Locate the cell with the specified text and output its [x, y] center coordinate. 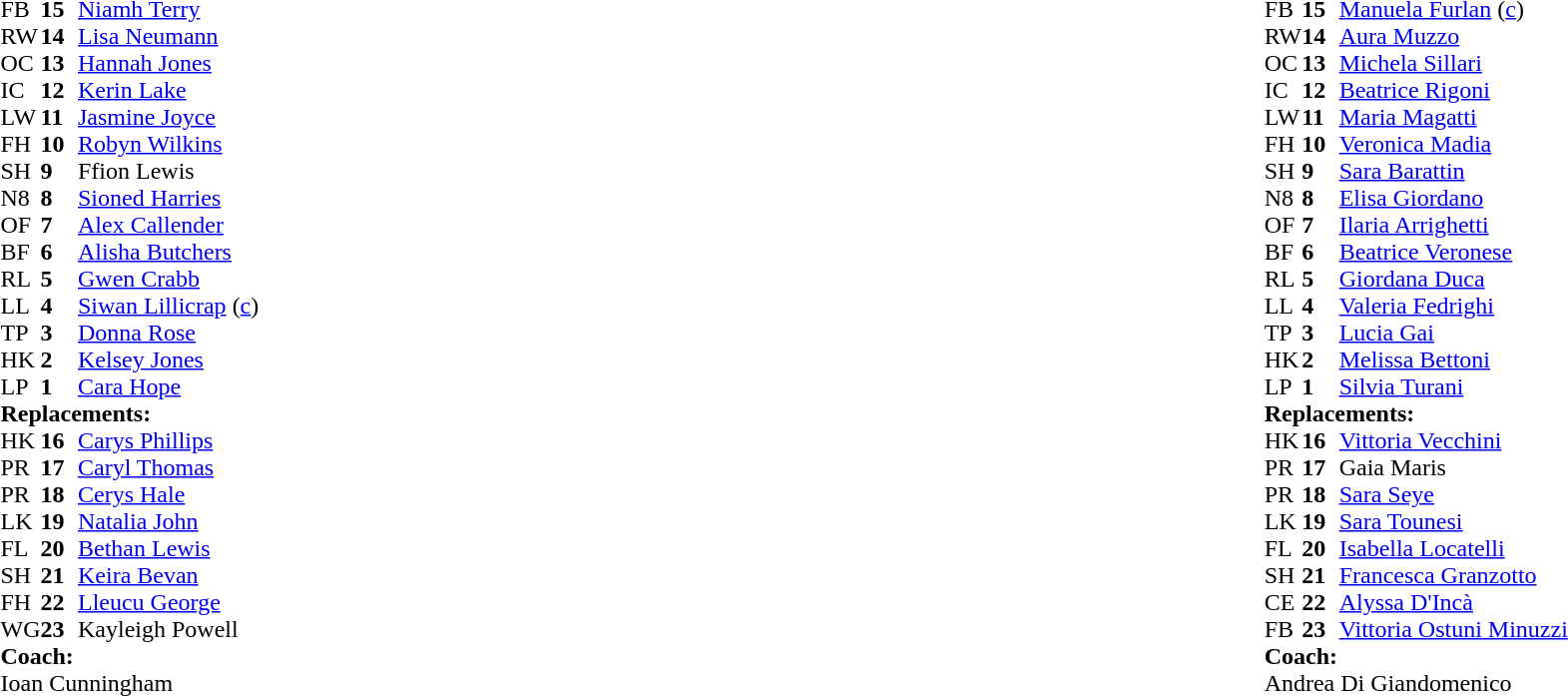
Lleucu George [168, 603]
Cerys Hale [168, 495]
Valeria Fedrighi [1453, 306]
Sara Seye [1453, 495]
Kerin Lake [168, 90]
Sara Barattin [1453, 172]
Silvia Turani [1453, 387]
Jasmine Joyce [168, 118]
Sioned Harries [168, 198]
Siwan Lillicrap (c) [168, 306]
Bethan Lewis [168, 549]
Veronica Madia [1453, 144]
Andrea Di Giandomenico [1416, 683]
Ioan Cunningham [130, 683]
Michela Sillari [1453, 64]
Alex Callender [168, 226]
Keira Bevan [168, 575]
Vittoria Ostuni Minuzzi [1453, 629]
Beatrice Rigoni [1453, 90]
Alyssa D'Incà [1453, 603]
Francesca Granzotto [1453, 575]
Kayleigh Powell [168, 629]
Isabella Locatelli [1453, 549]
Beatrice Veronese [1453, 252]
Vittoria Vecchini [1453, 441]
Cara Hope [168, 387]
WG [20, 629]
Natalia John [168, 521]
Giordana Duca [1453, 280]
CE [1284, 603]
Gaia Maris [1453, 467]
Kelsey Jones [168, 359]
Donna Rose [168, 334]
Ilaria Arrighetti [1453, 226]
Elisa Giordano [1453, 198]
Sara Tounesi [1453, 521]
Hannah Jones [168, 64]
Aura Muzzo [1453, 36]
Melissa Bettoni [1453, 359]
Alisha Butchers [168, 252]
Maria Magatti [1453, 118]
Lucia Gai [1453, 334]
Ffion Lewis [168, 172]
FB [1284, 629]
Robyn Wilkins [168, 144]
Gwen Crabb [168, 280]
Lisa Neumann [168, 36]
Carys Phillips [168, 441]
Caryl Thomas [168, 467]
